Find where the given text appears and provide that cell's center as [x, y] coordinate. 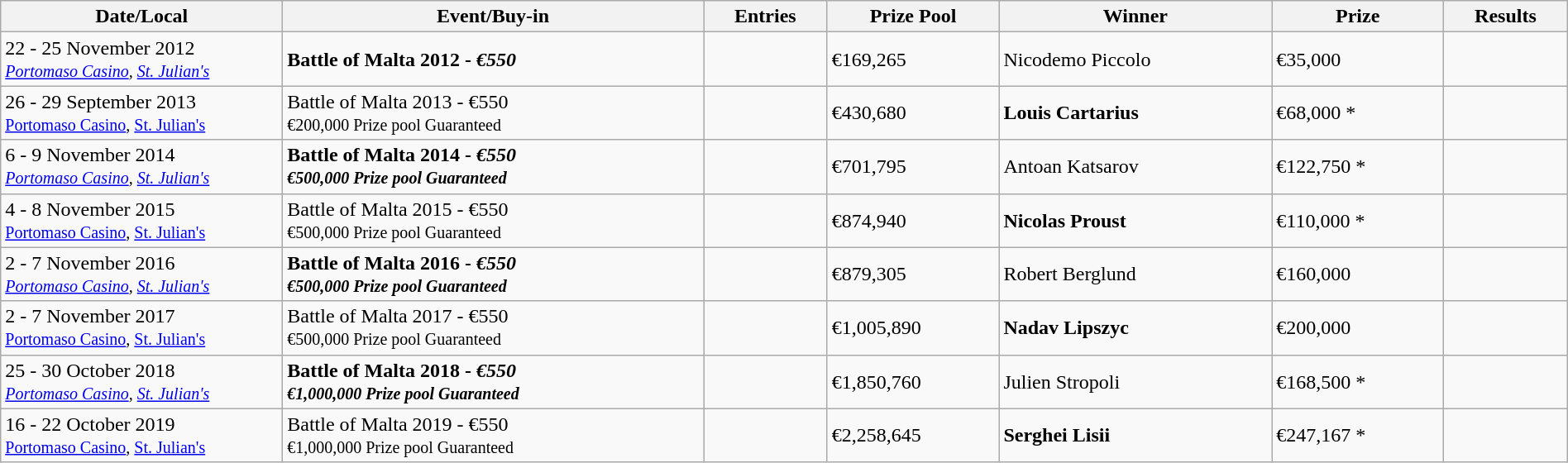
2 - 7 November 2016Portomaso Casino, St. Julian's [142, 274]
Antoan Katsarov [1135, 167]
Entries [765, 17]
16 - 22 October 2019Portomaso Casino, St. Julian's [142, 435]
Results [1506, 17]
Nicodemo Piccolo [1135, 60]
€68,000 * [1358, 112]
Winner [1135, 17]
2 - 7 November 2017Portomaso Casino, St. Julian's [142, 327]
Battle of Malta 2017 - €550€500,000 Prize pool Guaranteed [493, 327]
Louis Cartarius [1135, 112]
€160,000 [1358, 274]
Battle of Malta 2015 - €550€500,000 Prize pool Guaranteed [493, 220]
Event/Buy-in [493, 17]
€701,795 [913, 167]
Nadav Lipszyc [1135, 327]
€1,850,760 [913, 382]
€169,265 [913, 60]
Battle of Malta 2014 - €550€500,000 Prize pool Guaranteed [493, 167]
Serghei Lisii [1135, 435]
25 - 30 October 2018Portomaso Casino, St. Julian's [142, 382]
€35,000 [1358, 60]
€430,680 [913, 112]
€168,500 * [1358, 382]
Battle of Malta 2016 - €550€500,000 Prize pool Guaranteed [493, 274]
€122,750 * [1358, 167]
Prize Pool [913, 17]
Battle of Malta 2019 - €550€1,000,000 Prize pool Guaranteed [493, 435]
€247,167 * [1358, 435]
26 - 29 September 2013Portomaso Casino, St. Julian's [142, 112]
4 - 8 November 2015Portomaso Casino, St. Julian's [142, 220]
Battle of Malta 2012 - €550 [493, 60]
€879,305 [913, 274]
Robert Berglund [1135, 274]
Battle of Malta 2013 - €550€200,000 Prize pool Guaranteed [493, 112]
€874,940 [913, 220]
Prize [1358, 17]
6 - 9 November 2014Portomaso Casino, St. Julian's [142, 167]
Julien Stropoli [1135, 382]
Battle of Malta 2018 - €550€1,000,000 Prize pool Guaranteed [493, 382]
Date/Local [142, 17]
€1,005,890 [913, 327]
€110,000 * [1358, 220]
€2,258,645 [913, 435]
Nicolas Proust [1135, 220]
€200,000 [1358, 327]
22 - 25 November 2012Portomaso Casino, St. Julian's [142, 60]
